Find where the given text appears and provide that cell's center as [X, Y] coordinate. 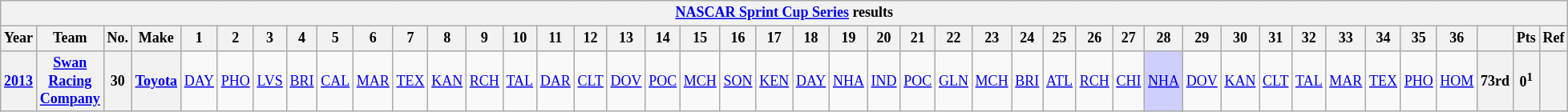
29 [1202, 38]
8 [447, 38]
4 [301, 38]
LVS [269, 81]
Year [19, 38]
28 [1164, 38]
GLN [954, 81]
17 [774, 38]
2013 [19, 81]
9 [484, 38]
31 [1276, 38]
13 [626, 38]
DAR [555, 81]
2 [236, 38]
6 [373, 38]
SON [738, 81]
34 [1384, 38]
KEN [774, 81]
36 [1457, 38]
23 [992, 38]
26 [1094, 38]
Team [70, 38]
27 [1129, 38]
14 [663, 38]
01 [1526, 81]
20 [883, 38]
Make [156, 38]
35 [1419, 38]
1 [199, 38]
21 [918, 38]
ATL [1060, 81]
IND [883, 81]
15 [700, 38]
NASCAR Sprint Cup Series results [784, 13]
33 [1346, 38]
Ref [1554, 38]
16 [738, 38]
24 [1028, 38]
CAL [335, 81]
7 [410, 38]
3 [269, 38]
25 [1060, 38]
18 [811, 38]
73rd [1496, 81]
10 [519, 38]
12 [590, 38]
No. [117, 38]
CHI [1129, 81]
Toyota [156, 81]
Pts [1526, 38]
32 [1309, 38]
Swan Racing Company [70, 81]
19 [849, 38]
HOM [1457, 81]
22 [954, 38]
11 [555, 38]
5 [335, 38]
